Identify which cell holds the provided text, then report its (x, y) central coordinate. 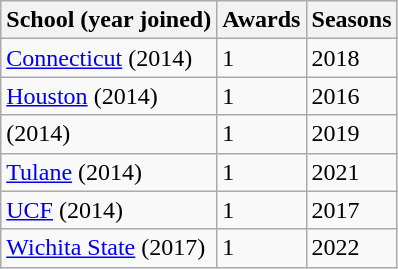
(2014) (109, 134)
2016 (352, 96)
Wichita State (2017) (109, 248)
2022 (352, 248)
2021 (352, 172)
School (year joined) (109, 20)
2019 (352, 134)
UCF (2014) (109, 210)
Tulane (2014) (109, 172)
Awards (262, 20)
Houston (2014) (109, 96)
Seasons (352, 20)
2017 (352, 210)
Connecticut (2014) (109, 58)
2018 (352, 58)
